Scan for the cell matching the given text and deliver its [x, y] coordinate at center. 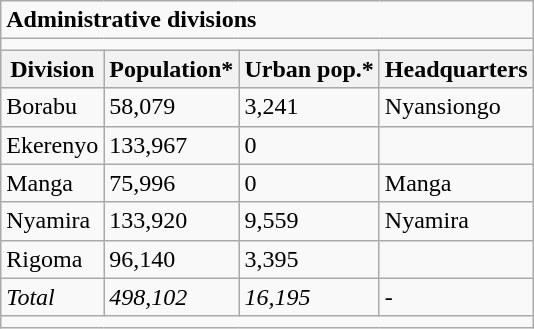
- [456, 297]
9,559 [309, 221]
Nyansiongo [456, 107]
Borabu [52, 107]
96,140 [172, 259]
3,395 [309, 259]
Population* [172, 69]
133,967 [172, 145]
Rigoma [52, 259]
Ekerenyo [52, 145]
Administrative divisions [267, 20]
498,102 [172, 297]
Urban pop.* [309, 69]
Headquarters [456, 69]
16,195 [309, 297]
Total [52, 297]
75,996 [172, 183]
3,241 [309, 107]
133,920 [172, 221]
58,079 [172, 107]
Division [52, 69]
